For the text-containing cell, return its midpoint in (X, Y) coordinate format. 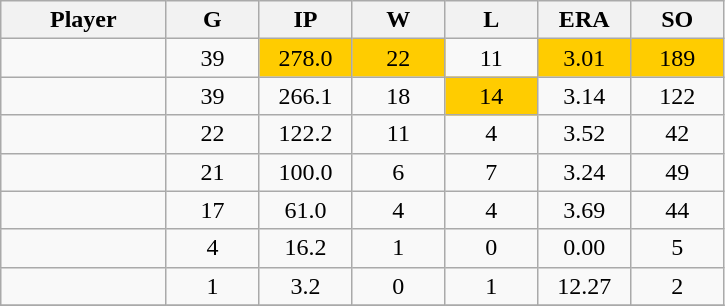
0.00 (584, 248)
44 (678, 210)
ERA (584, 20)
266.1 (306, 96)
L (492, 20)
G (212, 20)
61.0 (306, 210)
Player (84, 20)
IP (306, 20)
278.0 (306, 58)
3.14 (584, 96)
W (398, 20)
3.24 (584, 172)
6 (398, 172)
42 (678, 134)
122 (678, 96)
49 (678, 172)
14 (492, 96)
SO (678, 20)
2 (678, 286)
3.01 (584, 58)
18 (398, 96)
21 (212, 172)
189 (678, 58)
17 (212, 210)
16.2 (306, 248)
122.2 (306, 134)
7 (492, 172)
3.2 (306, 286)
3.69 (584, 210)
3.52 (584, 134)
100.0 (306, 172)
12.27 (584, 286)
5 (678, 248)
